From the cell containing the given text, extract its center point as [x, y] coordinate. 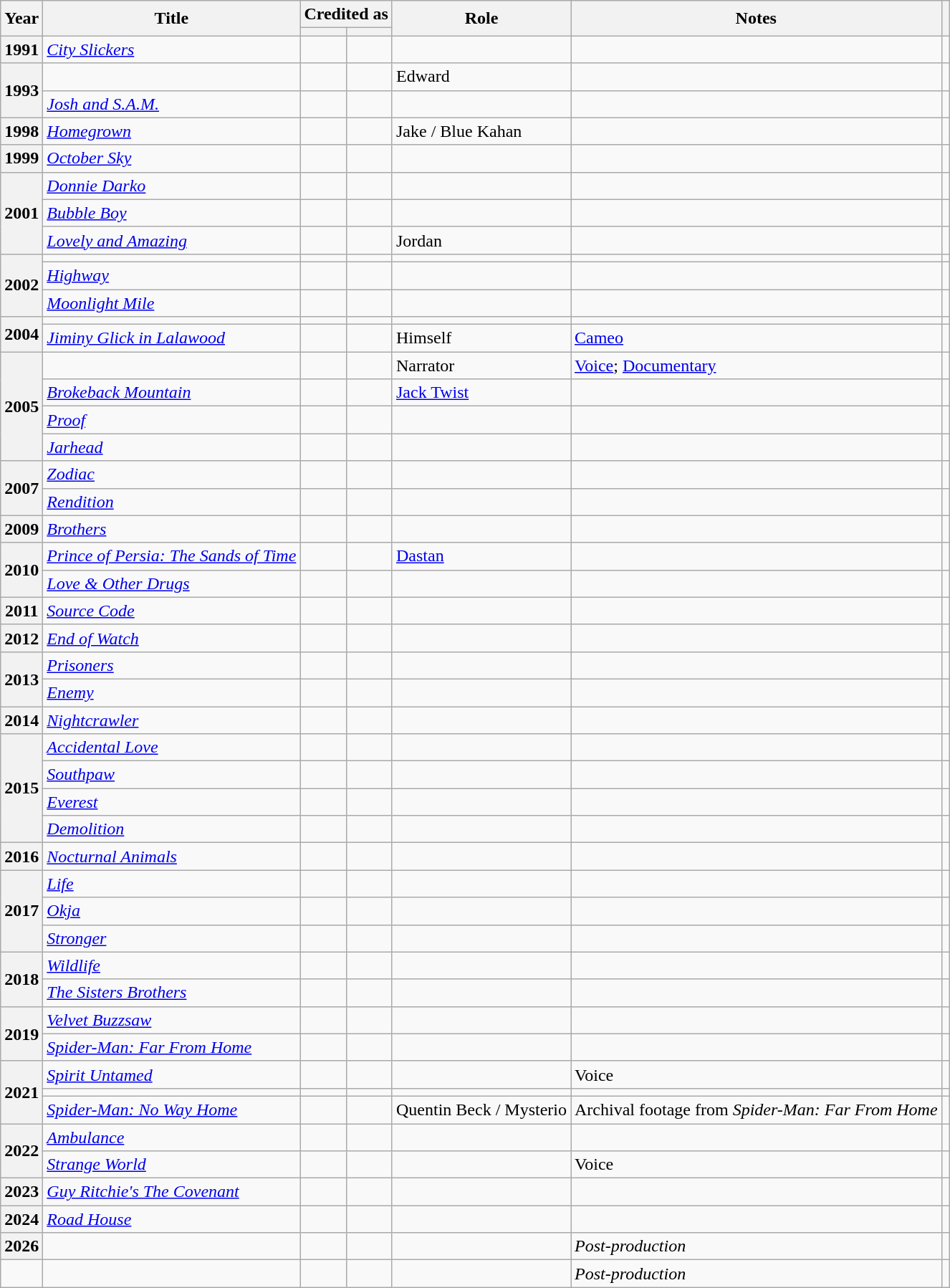
City Slickers [172, 49]
Southpaw [172, 775]
Zodiac [172, 474]
2016 [21, 857]
Demolition [172, 829]
2001 [21, 213]
1993 [21, 90]
2022 [21, 1151]
Spider-Man: No Way Home [172, 1110]
Credited as [347, 14]
End of Watch [172, 638]
1999 [21, 158]
Everest [172, 802]
The Sisters Brothers [172, 993]
Highway [172, 275]
Spider-Man: Far From Home [172, 1047]
Enemy [172, 692]
Strange World [172, 1165]
Brokeback Mountain [172, 393]
2007 [21, 488]
Jarhead [172, 447]
2023 [21, 1192]
2011 [21, 611]
Source Code [172, 611]
2026 [21, 1246]
Prince of Persia: The Sands of Time [172, 556]
Nocturnal Animals [172, 857]
Jake / Blue Kahan [481, 131]
Velvet Buzzsaw [172, 1020]
Wildlife [172, 965]
Homegrown [172, 131]
Edward [481, 77]
1998 [21, 131]
October Sky [172, 158]
Life [172, 884]
Cameo [756, 338]
Guy Ritchie's The Covenant [172, 1192]
Jiminy Glick in Lalawood [172, 338]
Ambulance [172, 1137]
Himself [481, 338]
Quentin Beck / Mysterio [481, 1110]
Josh and S.A.M. [172, 104]
2018 [21, 979]
2013 [21, 679]
2024 [21, 1219]
Brothers [172, 529]
Road House [172, 1219]
Okja [172, 911]
2017 [21, 911]
Prisoners [172, 665]
Notes [756, 19]
2009 [21, 529]
2004 [21, 334]
Jack Twist [481, 393]
2005 [21, 406]
Love & Other Drugs [172, 583]
Nightcrawler [172, 720]
Archival footage from Spider-Man: Far From Home [756, 1110]
2010 [21, 570]
Stronger [172, 938]
Bubble Boy [172, 213]
2014 [21, 720]
2012 [21, 638]
Dastan [481, 556]
2019 [21, 1034]
2015 [21, 788]
2021 [21, 1092]
Narrator [481, 366]
Proof [172, 420]
Lovely and Amazing [172, 240]
Donnie Darko [172, 186]
Year [21, 19]
Rendition [172, 502]
Accidental Love [172, 748]
Spirit Untamed [172, 1074]
Voice; Documentary [756, 366]
Moonlight Mile [172, 303]
Title [172, 19]
Role [481, 19]
Jordan [481, 240]
2002 [21, 285]
1991 [21, 49]
